Return [x, y] of the center of cell containing provided text 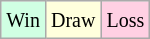
Win [24, 20]
Loss [126, 20]
Draw [72, 20]
